Extract the (X, Y) coordinate from the center of the cell holding the provided text.  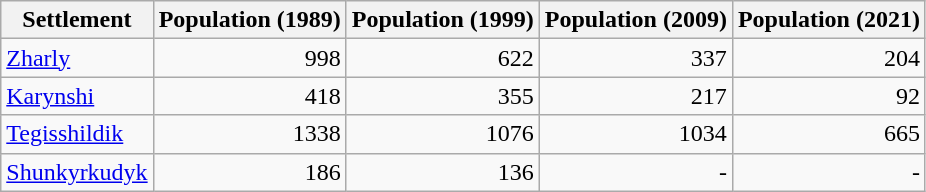
Population (2021) (828, 20)
Tegisshildik (77, 134)
186 (250, 172)
622 (442, 58)
136 (442, 172)
Karynshi (77, 96)
1076 (442, 134)
1034 (636, 134)
355 (442, 96)
Shunkyrkudyk (77, 172)
92 (828, 96)
1338 (250, 134)
204 (828, 58)
998 (250, 58)
217 (636, 96)
665 (828, 134)
Population (1989) (250, 20)
Population (1999) (442, 20)
Settlement (77, 20)
Zharly (77, 58)
418 (250, 96)
Population (2009) (636, 20)
337 (636, 58)
